Output the [x, y] coordinate of the center of the cell containing the given text.  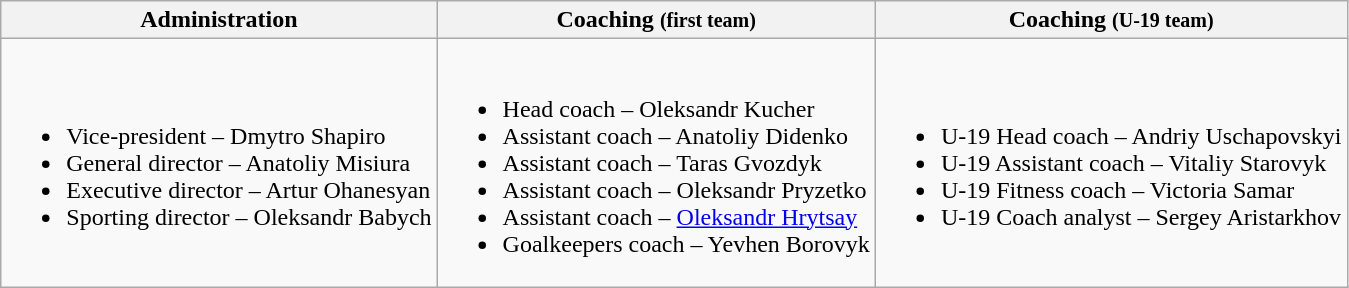
Vice-president – Dmytro ShapiroGeneral director – Anatoliy MisiuraExecutive director – Artur OhanesyanSporting director – Oleksandr Babych [219, 163]
Coaching (U-19 team) [1111, 20]
Coaching (first team) [656, 20]
Administration [219, 20]
